Return the (x, y) coordinate for the center point of the cell that contains the specified text.  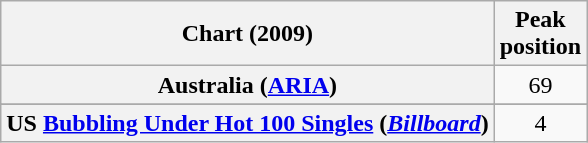
US Bubbling Under Hot 100 Singles (Billboard) (248, 123)
Chart (2009) (248, 34)
Peakposition (540, 34)
69 (540, 85)
4 (540, 123)
Australia (ARIA) (248, 85)
